Detect which cell encompasses the target text, then output its (X, Y) center coordinate. 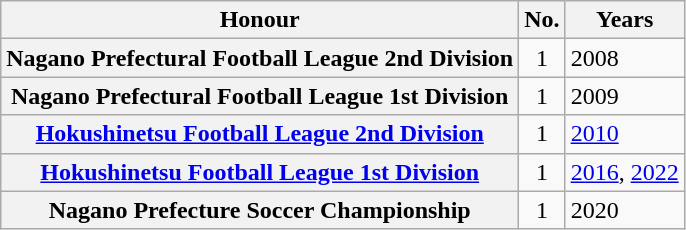
Nagano Prefectural Football League 1st Division (260, 96)
2009 (624, 96)
2016, 2022 (624, 172)
No. (542, 20)
Years (624, 20)
Nagano Prefectural Football League 2nd Division (260, 58)
2010 (624, 134)
Nagano Prefecture Soccer Championship (260, 210)
Hokushinetsu Football League 1st Division (260, 172)
2020 (624, 210)
2008 (624, 58)
Honour (260, 20)
Hokushinetsu Football League 2nd Division (260, 134)
